For the text-containing cell, return its midpoint in [x, y] coordinate format. 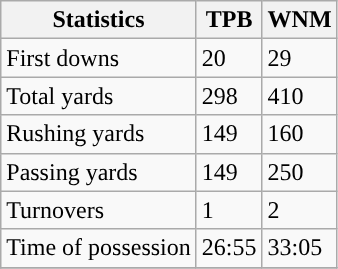
Passing yards [99, 172]
Total yards [99, 96]
29 [300, 58]
410 [300, 96]
20 [229, 58]
WNM [300, 20]
33:05 [300, 248]
298 [229, 96]
First downs [99, 58]
Time of possession [99, 248]
2 [300, 210]
TPB [229, 20]
Turnovers [99, 210]
26:55 [229, 248]
1 [229, 210]
Rushing yards [99, 134]
Statistics [99, 20]
160 [300, 134]
250 [300, 172]
